Output the (X, Y) coordinate of the center of the cell containing the given text.  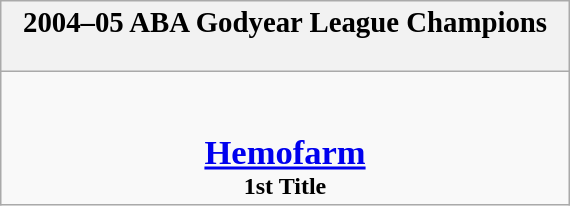
2004–05 ABA Godyear League Champions (284, 36)
Hemofarm1st Title (284, 138)
